Output the (X, Y) coordinate of the center of the cell containing the given text.  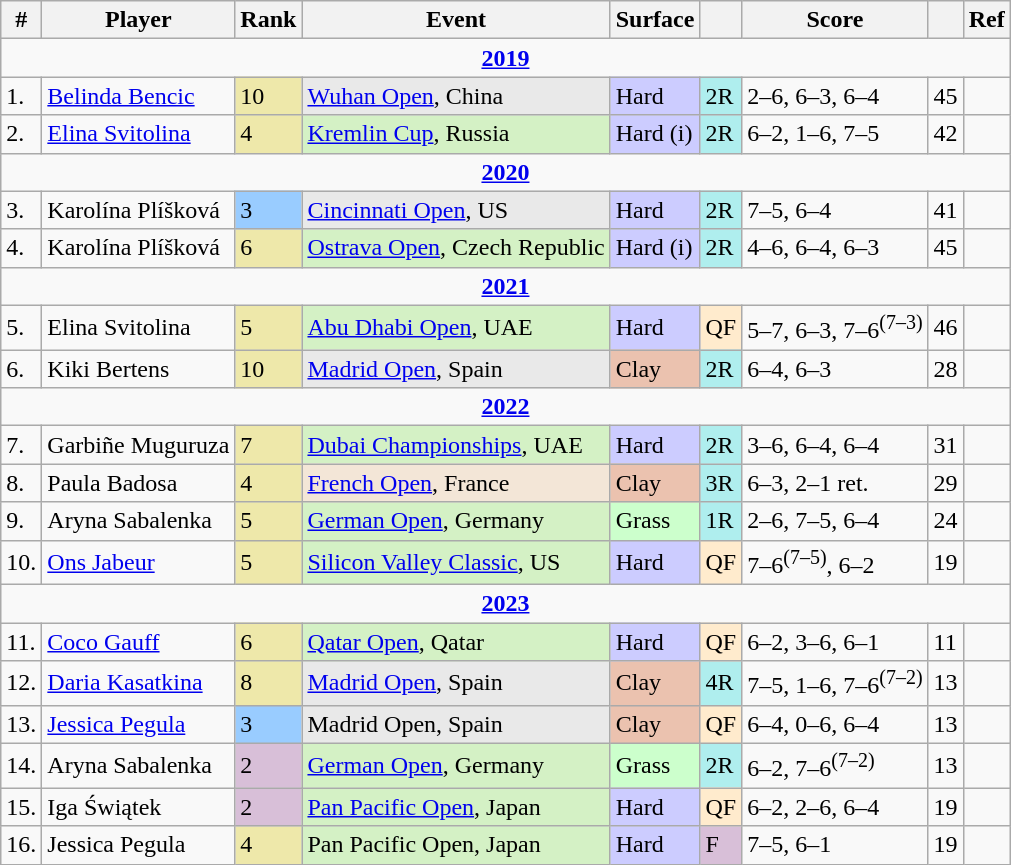
41 (946, 210)
Coco Gauff (138, 642)
24 (946, 521)
8 (268, 684)
5. (22, 328)
29 (946, 483)
2020 (506, 172)
2023 (506, 604)
2. (22, 134)
3–6, 6–4, 6–4 (835, 445)
6–4, 6–3 (835, 369)
42 (946, 134)
# (22, 20)
Rank (268, 20)
31 (946, 445)
3R (721, 483)
Iga Świątek (138, 807)
1R (721, 521)
6–2, 2–6, 6–4 (835, 807)
Ons Jabeur (138, 562)
3. (22, 210)
4–6, 6–4, 6–3 (835, 248)
Dubai Championships, UAE (456, 445)
2–6, 6–3, 6–4 (835, 96)
7–5, 1–6, 7–6(7–2) (835, 684)
Daria Kasatkina (138, 684)
7–6(7–5), 6–2 (835, 562)
7–5, 6–4 (835, 210)
Ostrava Open, Czech Republic (456, 248)
F (721, 845)
7 (268, 445)
Abu Dhabi Open, UAE (456, 328)
2019 (506, 58)
7–5, 6–1 (835, 845)
Kiki Bertens (138, 369)
11 (946, 642)
46 (946, 328)
11. (22, 642)
6. (22, 369)
Ref (986, 20)
6–2, 1–6, 7–5 (835, 134)
7. (22, 445)
2022 (506, 407)
1. (22, 96)
9. (22, 521)
8. (22, 483)
Wuhan Open, China (456, 96)
6–4, 0–6, 6–4 (835, 724)
16. (22, 845)
Surface (655, 20)
28 (946, 369)
15. (22, 807)
2021 (506, 286)
Paula Badosa (138, 483)
10. (22, 562)
Qatar Open, Qatar (456, 642)
Score (835, 20)
14. (22, 766)
Kremlin Cup, Russia (456, 134)
12. (22, 684)
Cincinnati Open, US (456, 210)
Garbiñe Muguruza (138, 445)
Player (138, 20)
Belinda Bencic (138, 96)
5–7, 6–3, 7–6(7–3) (835, 328)
French Open, France (456, 483)
Event (456, 20)
13. (22, 724)
6–3, 2–1 ret. (835, 483)
4. (22, 248)
Silicon Valley Classic, US (456, 562)
6–2, 3–6, 6–1 (835, 642)
4R (721, 684)
2–6, 7–5, 6–4 (835, 521)
6–2, 7–6(7–2) (835, 766)
